Find where the given text appears and provide that cell's center as (x, y) coordinate. 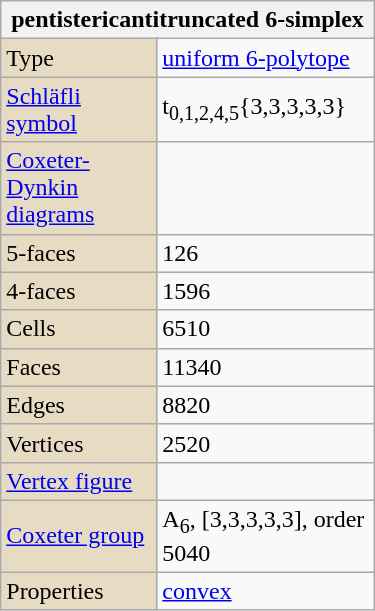
uniform 6-polytope (266, 58)
Faces (79, 367)
Type (79, 58)
Vertex figure (79, 481)
1596 (266, 291)
Coxeter group (79, 536)
4-faces (79, 291)
Schläfli symbol (79, 110)
11340 (266, 367)
Vertices (79, 443)
t0,1,2,4,5{3,3,3,3,3} (266, 110)
Coxeter-Dynkin diagrams (79, 188)
pentistericantitruncated 6-simplex (188, 20)
2520 (266, 443)
126 (266, 253)
6510 (266, 329)
convex (266, 591)
Cells (79, 329)
Properties (79, 591)
5-faces (79, 253)
A6, [3,3,3,3,3], order 5040 (266, 536)
Edges (79, 405)
8820 (266, 405)
